Extract the [x, y] coordinate from the center of the cell holding the provided text.  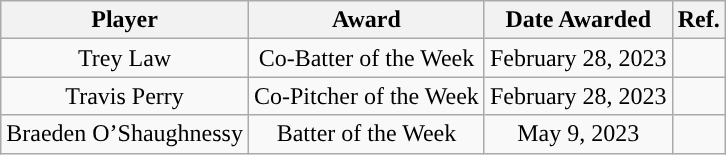
Player [125, 20]
Co-Pitcher of the Week [366, 96]
Braeden O’Shaughnessy [125, 134]
Batter of the Week [366, 134]
May 9, 2023 [578, 134]
Trey Law [125, 58]
Date Awarded [578, 20]
Co-Batter of the Week [366, 58]
Award [366, 20]
Travis Perry [125, 96]
Ref. [698, 20]
